Return (x, y) of the center of cell containing provided text 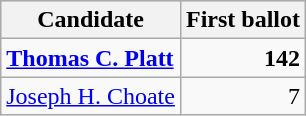
142 (242, 58)
Joseph H. Choate (91, 96)
First ballot (242, 20)
Candidate (91, 20)
7 (242, 96)
Thomas C. Platt (91, 58)
